Capture the cell that displays the provided text and extract its (X, Y) central coordinate. 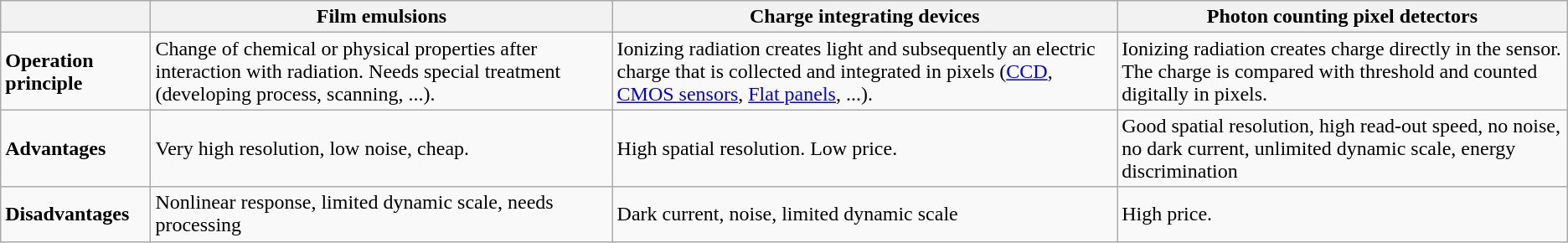
Advantages (75, 148)
Good spatial resolution, high read-out speed, no noise, no dark current, unlimited dynamic scale, energy discrimination (1343, 148)
Film emulsions (382, 17)
Very high resolution, low noise, cheap. (382, 148)
Nonlinear response, limited dynamic scale, needs processing (382, 215)
Ionizing radiation creates charge directly in the sensor. The charge is compared with threshold and counted digitally in pixels. (1343, 71)
Operation principle (75, 71)
High spatial resolution. Low price. (864, 148)
Charge integrating devices (864, 17)
Dark current, noise, limited dynamic scale (864, 215)
Change of chemical or physical properties after interaction with radiation. Needs special treatment (developing process, scanning, ...). (382, 71)
Photon counting pixel detectors (1343, 17)
High price. (1343, 215)
Disadvantages (75, 215)
